Extract the [x, y] coordinate from the center of the cell holding the provided text.  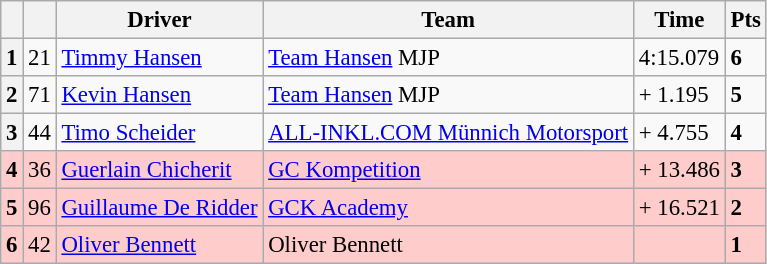
Time [679, 20]
ALL-INKL.COM Münnich Motorsport [448, 133]
21 [40, 58]
+ 4.755 [679, 133]
Timmy Hansen [160, 58]
71 [40, 95]
Guerlain Chicherit [160, 170]
Guillaume De Ridder [160, 208]
96 [40, 208]
+ 16.521 [679, 208]
Driver [160, 20]
4:15.079 [679, 58]
GCK Academy [448, 208]
+ 1.195 [679, 95]
Team [448, 20]
42 [40, 245]
Timo Scheider [160, 133]
Kevin Hansen [160, 95]
+ 13.486 [679, 170]
36 [40, 170]
44 [40, 133]
GC Kompetition [448, 170]
Pts [746, 20]
